Find where the given text appears and provide that cell's center as [x, y] coordinate. 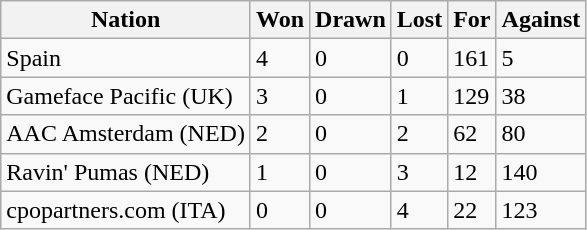
AAC Amsterdam (NED) [126, 134]
Nation [126, 20]
Against [541, 20]
80 [541, 134]
22 [472, 210]
161 [472, 58]
Spain [126, 58]
Ravin' Pumas (NED) [126, 172]
123 [541, 210]
129 [472, 96]
62 [472, 134]
38 [541, 96]
cpopartners.com (ITA) [126, 210]
For [472, 20]
Gameface Pacific (UK) [126, 96]
140 [541, 172]
Won [280, 20]
5 [541, 58]
12 [472, 172]
Drawn [351, 20]
Lost [419, 20]
